Return (X, Y) of the center of cell containing provided text 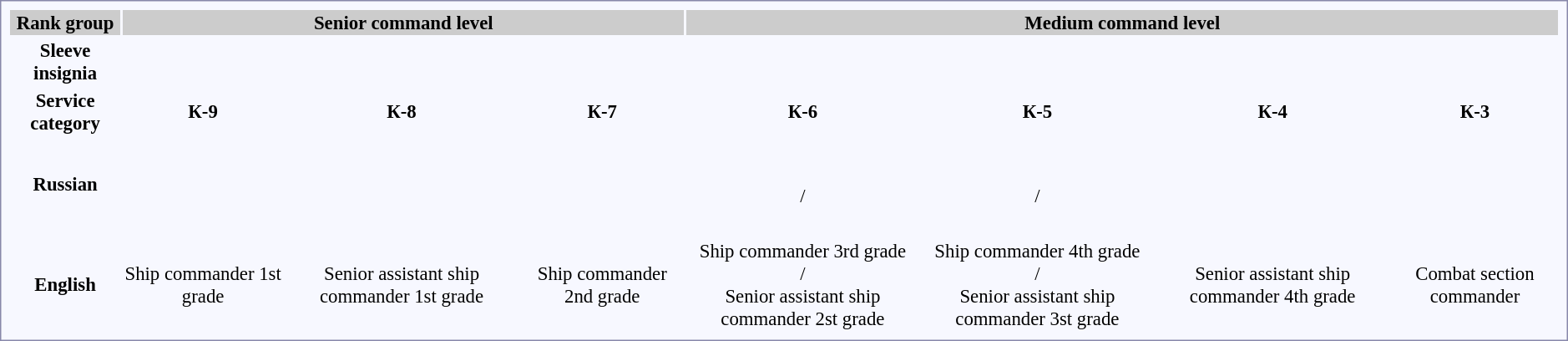
Service category (65, 112)
К-6 (802, 112)
К-4 (1272, 112)
Rank group (65, 23)
Senior command level (403, 23)
Combat section commander (1474, 284)
К-5 (1037, 112)
Ship commander 4th grade/Senior assistant ship commander 3st grade (1037, 284)
English (65, 284)
Medium command level (1122, 23)
Senior assistant ship commander 4th grade (1272, 284)
К-3 (1474, 112)
Senior assistant ship commander 1st grade (402, 284)
Ship commander 2nd grade (602, 284)
Ship commander 1st grade (203, 284)
К-9 (203, 112)
Ship commander 3rd grade/Senior assistant ship commander 2st grade (802, 284)
Russian (65, 184)
К-7 (602, 112)
К-8 (402, 112)
Sleeve insignia (65, 62)
